Provide the [x, y] coordinate of the cell's center where the given text is located.  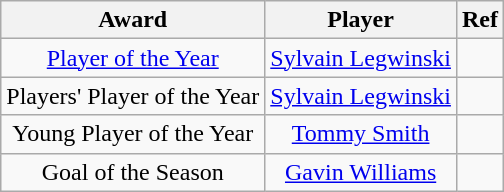
Ref [480, 20]
Award [133, 20]
Goal of the Season [133, 172]
Young Player of the Year [133, 134]
Players' Player of the Year [133, 96]
Gavin Williams [361, 172]
Player [361, 20]
Tommy Smith [361, 134]
Player of the Year [133, 58]
